Locate the cell with the specified text and output its (X, Y) center coordinate. 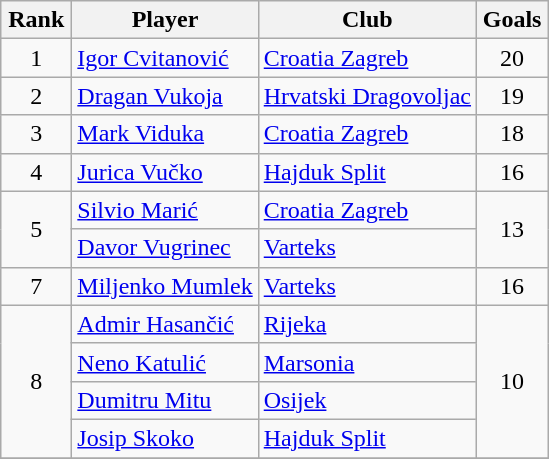
Dumitru Mitu (165, 400)
5 (36, 229)
Dragan Vukoja (165, 96)
10 (512, 381)
2 (36, 96)
Hrvatski Dragovoljac (367, 96)
Osijek (367, 400)
Player (165, 20)
Mark Viduka (165, 134)
Jurica Vučko (165, 172)
3 (36, 134)
20 (512, 58)
8 (36, 381)
13 (512, 229)
Davor Vugrinec (165, 248)
Goals (512, 20)
18 (512, 134)
Rijeka (367, 324)
Neno Katulić (165, 362)
Silvio Marić (165, 210)
7 (36, 286)
Rank (36, 20)
1 (36, 58)
Admir Hasančić (165, 324)
4 (36, 172)
Miljenko Mumlek (165, 286)
Josip Skoko (165, 438)
Marsonia (367, 362)
Igor Cvitanović (165, 58)
Club (367, 20)
19 (512, 96)
